Provide the (x, y) coordinate of the cell's center where the given text is located.  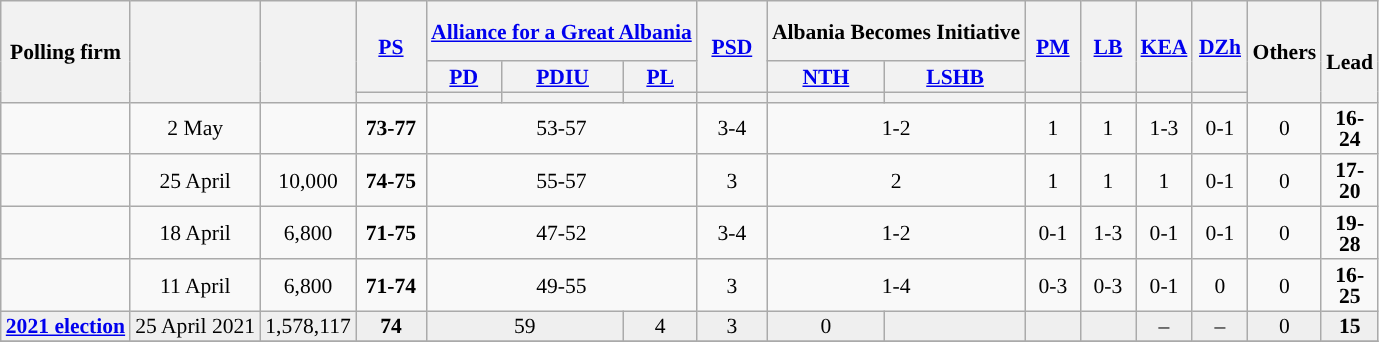
59 (525, 326)
49-55 (562, 285)
KEA (1164, 46)
25 April (195, 181)
16-24 (1350, 128)
Others (1285, 52)
18 April (195, 233)
73-77 (391, 128)
PD (464, 76)
47-52 (562, 233)
Albania Becomes Initiative (896, 31)
LB (1108, 46)
74-75 (391, 181)
4 (660, 326)
PL (660, 76)
15 (1350, 326)
1-4 (896, 285)
10,000 (308, 181)
74 (391, 326)
71-74 (391, 285)
NTH (826, 76)
2 May (195, 128)
71-75 (391, 233)
19-28 (1350, 233)
17-20 (1350, 181)
PM (1052, 46)
PDIU (563, 76)
16-25 (1350, 285)
Polling firm (66, 52)
55-57 (562, 181)
1,578,117 (308, 326)
11 April (195, 285)
PSD (732, 46)
2021 election (66, 326)
Alliance for a Great Albania (562, 31)
LSHB (955, 76)
53-57 (562, 128)
Lead (1350, 52)
2 (896, 181)
DZh (1220, 46)
25 April 2021 (195, 326)
PS (391, 46)
